Identify which cell holds the provided text, then report its (x, y) central coordinate. 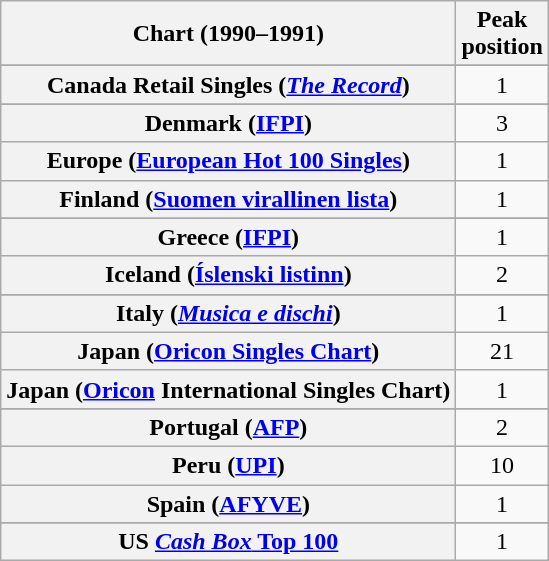
Italy (Musica e dischi) (228, 313)
Peru (UPI) (228, 465)
3 (502, 123)
Japan (Oricon Singles Chart) (228, 351)
Europe (European Hot 100 Singles) (228, 161)
Canada Retail Singles (The Record) (228, 85)
21 (502, 351)
Spain (AFYVE) (228, 503)
Peakposition (502, 34)
Finland (Suomen virallinen lista) (228, 199)
Japan (Oricon International Singles Chart) (228, 389)
Iceland (Íslenski listinn) (228, 275)
Portugal (AFP) (228, 427)
Denmark (IFPI) (228, 123)
Chart (1990–1991) (228, 34)
10 (502, 465)
US Cash Box Top 100 (228, 542)
Greece (IFPI) (228, 237)
